Detect which cell encompasses the target text, then output its (x, y) center coordinate. 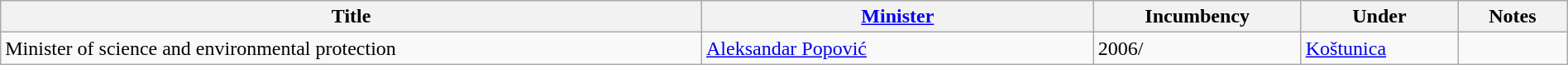
Incumbency (1198, 17)
Minister of science and environmental protection (351, 48)
Under (1379, 17)
Aleksandar Popović (898, 48)
Notes (1513, 17)
Title (351, 17)
Koštunica (1379, 48)
2006/ (1198, 48)
Minister (898, 17)
